For the text-containing cell, return its midpoint in (X, Y) coordinate format. 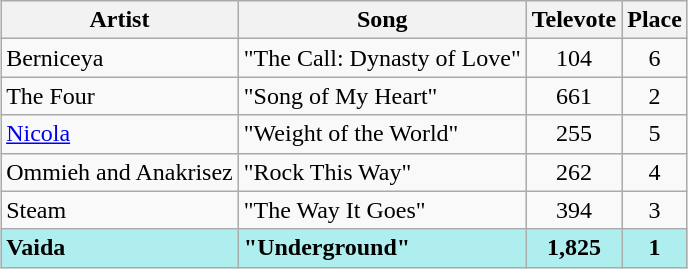
4 (655, 172)
The Four (120, 96)
Place (655, 20)
Artist (120, 20)
394 (574, 210)
"Song of My Heart" (382, 96)
"Rock This Way" (382, 172)
Steam (120, 210)
2 (655, 96)
5 (655, 134)
255 (574, 134)
1,825 (574, 248)
"The Way It Goes" (382, 210)
Televote (574, 20)
262 (574, 172)
104 (574, 58)
"The Call: Dynasty of Love" (382, 58)
661 (574, 96)
"Weight of the World" (382, 134)
Berniceya (120, 58)
"Underground" (382, 248)
3 (655, 210)
Vaida (120, 248)
6 (655, 58)
Song (382, 20)
Ommieh and Anakrisez (120, 172)
Nicola (120, 134)
1 (655, 248)
